Output the (X, Y) coordinate of the center of the cell containing the given text.  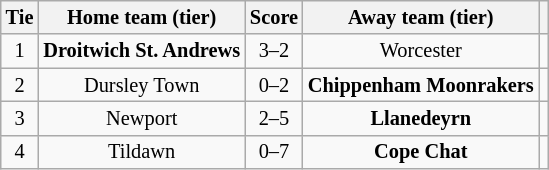
Llanedeyrn (421, 118)
Newport (142, 118)
3 (20, 118)
Home team (tier) (142, 17)
4 (20, 152)
Score (274, 17)
Tildawn (142, 152)
2–5 (274, 118)
0–2 (274, 85)
Tie (20, 17)
Worcester (421, 51)
Away team (tier) (421, 17)
Droitwich St. Andrews (142, 51)
Dursley Town (142, 85)
2 (20, 85)
3–2 (274, 51)
0–7 (274, 152)
Cope Chat (421, 152)
1 (20, 51)
Chippenham Moonrakers (421, 85)
